Return [x, y] of the center of cell containing provided text 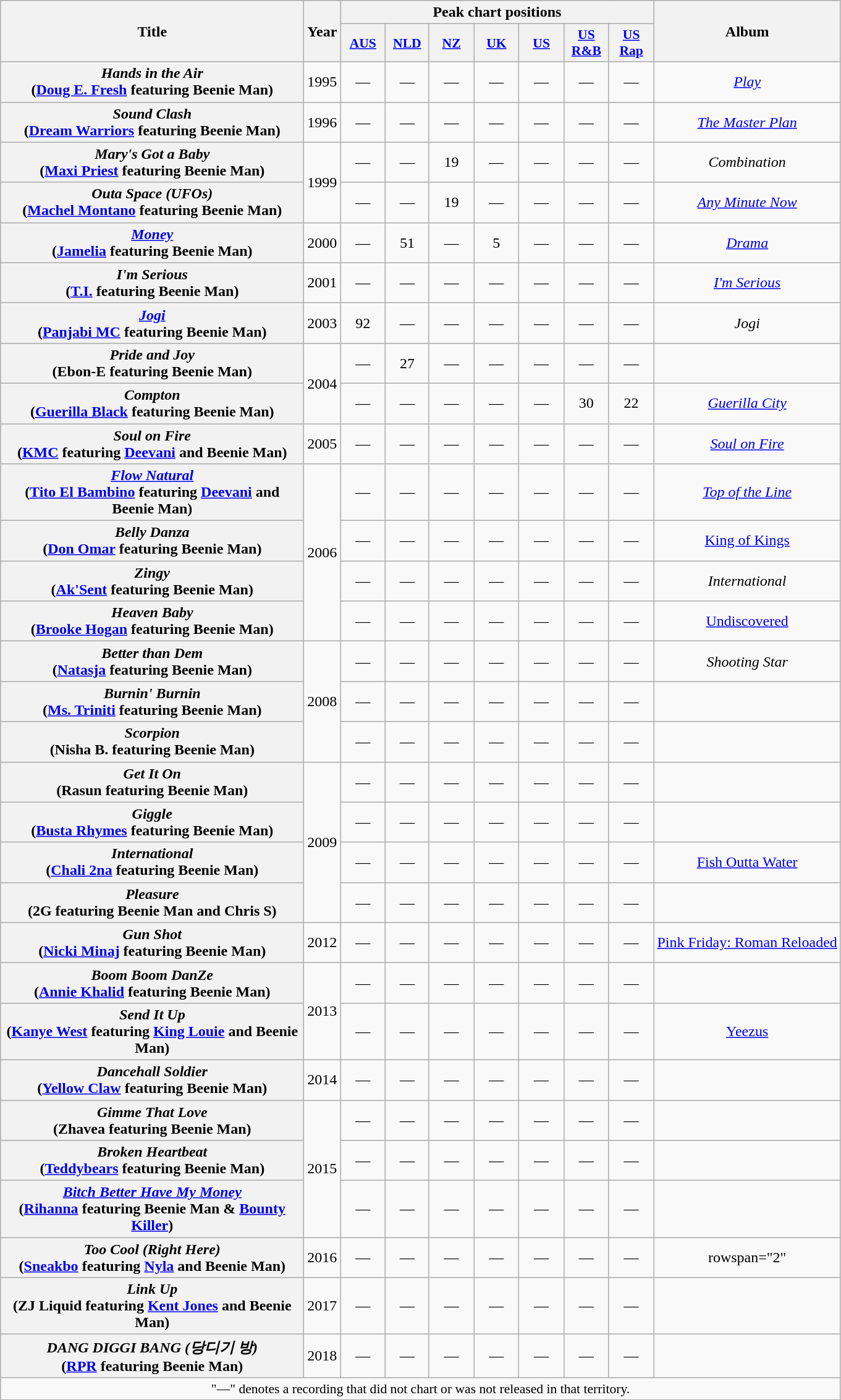
Too Cool (Right Here)(Sneakbo featuring Nyla and Beenie Man) [152, 1258]
2009 [323, 842]
Guerilla City [747, 403]
Gimme That Love(Zhavea featuring Beenie Man) [152, 1120]
Pleasure(2G featuring Beenie Man and Chris S) [152, 902]
International(Chali 2na featuring Beenie Man) [152, 862]
Jogi [747, 323]
Soul on Fire [747, 444]
Scorpion(Nisha B. featuring Beenie Man) [152, 741]
2000 [323, 242]
Broken Heartbeat(Teddybears featuring Beenie Man) [152, 1160]
2012 [323, 943]
Boom Boom DanZe(Annie Khalid featuring Beenie Man) [152, 982]
Jogi(Panjabi MC featuring Beenie Man) [152, 323]
Top of the Line [747, 492]
1999 [323, 182]
Pink Friday: Roman Reloaded [747, 943]
Gun Shot(Nicki Minaj featuring Beenie Man) [152, 943]
Bitch Better Have My Money(Rihanna featuring Beenie Man & Bounty Killer) [152, 1209]
Zingy(Ak'Sent featuring Beenie Man) [152, 581]
2017 [323, 1306]
1995 [323, 82]
5 [497, 242]
NLD [408, 43]
Link Up(ZJ Liquid featuring Kent Jones and Beenie Man) [152, 1306]
Better than Dem(Natasja featuring Beenie Man) [152, 661]
Compton(Guerilla Black featuring Beenie Man) [152, 403]
22 [632, 403]
Pride and Joy(Ebon-E featuring Beenie Man) [152, 363]
I'm Serious [747, 283]
Combination [747, 162]
2014 [323, 1080]
Money(Jamelia featuring Beenie Man) [152, 242]
Peak chart positions [497, 12]
30 [586, 403]
Play [747, 82]
Outa Space (UFOs)(Machel Montano featuring Beenie Man) [152, 203]
Get It On(Rasun featuring Beenie Man) [152, 782]
2016 [323, 1258]
Drama [747, 242]
Mary's Got a Baby(Maxi Priest featuring Beenie Man) [152, 162]
"—" denotes a recording that did not chart or was not released in that territory. [421, 1388]
Yeezus [747, 1031]
1996 [323, 122]
Title [152, 31]
51 [408, 242]
Sound Clash(Dream Warriors featuring Beenie Man) [152, 122]
Send It Up(Kanye West featuring King Louie and Beenie Man) [152, 1031]
2015 [323, 1168]
Flow Natural(Tito El Bambino featuring Deevani and Beenie Man) [152, 492]
UK [497, 43]
NZ [451, 43]
92 [363, 323]
Fish Outta Water [747, 862]
DANG DIGGI BANG (당디기 방)(RPR featuring Beenie Man) [152, 1356]
Year [323, 31]
Soul on Fire(KMC featuring Deevani and Beenie Man) [152, 444]
2004 [323, 383]
Giggle(Busta Rhymes featuring Beenie Man) [152, 822]
Shooting Star [747, 661]
USR&B [586, 43]
2018 [323, 1356]
Any Minute Now [747, 203]
Undiscovered [747, 622]
Heaven Baby(Brooke Hogan featuring Beenie Man) [152, 622]
2008 [323, 702]
Belly Danza(Don Omar featuring Beenie Man) [152, 541]
2001 [323, 283]
Dancehall Soldier(Yellow Claw featuring Beenie Man) [152, 1080]
2013 [323, 1011]
2003 [323, 323]
USRap [632, 43]
2006 [323, 552]
International [747, 581]
US [541, 43]
rowspan="2" [747, 1258]
The Master Plan [747, 122]
Hands in the Air(Doug E. Fresh featuring Beenie Man) [152, 82]
Burnin' Burnin(Ms. Triniti featuring Beenie Man) [152, 702]
Album [747, 31]
I'm Serious(T.I. featuring Beenie Man) [152, 283]
AUS [363, 43]
2005 [323, 444]
27 [408, 363]
King of Kings [747, 541]
